Capture the cell that displays the provided text and extract its (x, y) central coordinate. 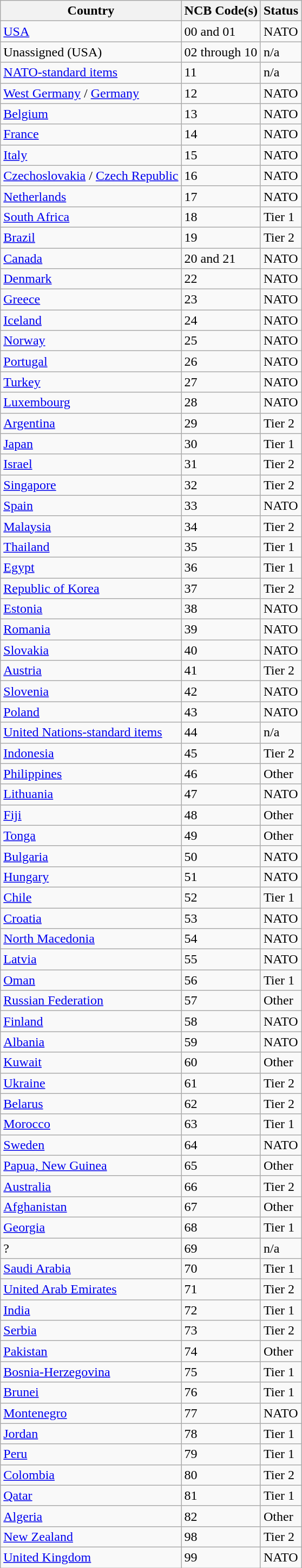
38 (221, 609)
20 and 21 (221, 258)
Algeria (91, 1516)
Japan (91, 444)
34 (221, 526)
51 (221, 877)
24 (221, 320)
Russian Federation (91, 1001)
35 (221, 547)
Colombia (91, 1475)
Argentina (91, 423)
Serbia (91, 1331)
Latvia (91, 960)
Pakistan (91, 1351)
Kuwait (91, 1062)
India (91, 1310)
57 (221, 1001)
Austria (91, 671)
Philippines (91, 774)
28 (221, 403)
33 (221, 506)
40 (221, 650)
67 (221, 1207)
98 (221, 1537)
Norway (91, 341)
Ukraine (91, 1083)
76 (221, 1392)
39 (221, 630)
43 (221, 712)
11 (221, 73)
Jordan (91, 1434)
Italy (91, 155)
Brazil (91, 237)
27 (221, 382)
Tonga (91, 835)
Estonia (91, 609)
69 (221, 1248)
NATO-standard items (91, 73)
United Arab Emirates (91, 1290)
Portugal (91, 361)
Iceland (91, 320)
Netherlands (91, 196)
Sweden (91, 1145)
80 (221, 1475)
63 (221, 1124)
37 (221, 588)
55 (221, 960)
16 (221, 176)
58 (221, 1021)
12 (221, 93)
32 (221, 485)
France (91, 134)
Turkey (91, 382)
Bulgaria (91, 856)
13 (221, 114)
Lithuania (91, 794)
Albania (91, 1042)
70 (221, 1269)
53 (221, 918)
72 (221, 1310)
15 (221, 155)
82 (221, 1516)
62 (221, 1104)
18 (221, 217)
30 (221, 444)
71 (221, 1290)
22 (221, 279)
26 (221, 361)
45 (221, 753)
Oman (91, 980)
Thailand (91, 547)
Czechoslovakia / Czech Republic (91, 176)
Bosnia-Herzegovina (91, 1372)
Unassigned (USA) (91, 52)
Israel (91, 464)
61 (221, 1083)
65 (221, 1165)
42 (221, 691)
NCB Code(s) (221, 11)
Croatia (91, 918)
West Germany / Germany (91, 93)
Morocco (91, 1124)
Qatar (91, 1495)
Belgium (91, 114)
66 (221, 1186)
19 (221, 237)
78 (221, 1434)
52 (221, 897)
Peru (91, 1454)
United Nations-standard items (91, 733)
Spain (91, 506)
79 (221, 1454)
14 (221, 134)
New Zealand (91, 1537)
Indonesia (91, 753)
59 (221, 1042)
81 (221, 1495)
Republic of Korea (91, 588)
Brunei (91, 1392)
Fiji (91, 815)
Malaysia (91, 526)
73 (221, 1331)
36 (221, 567)
Papua, New Guinea (91, 1165)
64 (221, 1145)
USA (91, 31)
Poland (91, 712)
29 (221, 423)
Montenegro (91, 1413)
Greece (91, 300)
South Africa (91, 217)
41 (221, 671)
46 (221, 774)
00 and 01 (221, 31)
Denmark (91, 279)
49 (221, 835)
23 (221, 300)
68 (221, 1227)
Romania (91, 630)
47 (221, 794)
? (91, 1248)
Slovenia (91, 691)
Belarus (91, 1104)
77 (221, 1413)
31 (221, 464)
Egypt (91, 567)
50 (221, 856)
North Macedonia (91, 939)
Saudi Arabia (91, 1269)
02 through 10 (221, 52)
Canada (91, 258)
56 (221, 980)
Chile (91, 897)
60 (221, 1062)
Georgia (91, 1227)
Finland (91, 1021)
54 (221, 939)
Status (280, 11)
Hungary (91, 877)
Australia (91, 1186)
Country (91, 11)
Luxembourg (91, 403)
75 (221, 1372)
74 (221, 1351)
99 (221, 1557)
25 (221, 341)
17 (221, 196)
44 (221, 733)
48 (221, 815)
Slovakia (91, 650)
Singapore (91, 485)
Afghanistan (91, 1207)
United Kingdom (91, 1557)
